Pinpoint the cell where the given text exists, returning its [X, Y] midpoint coordinate. 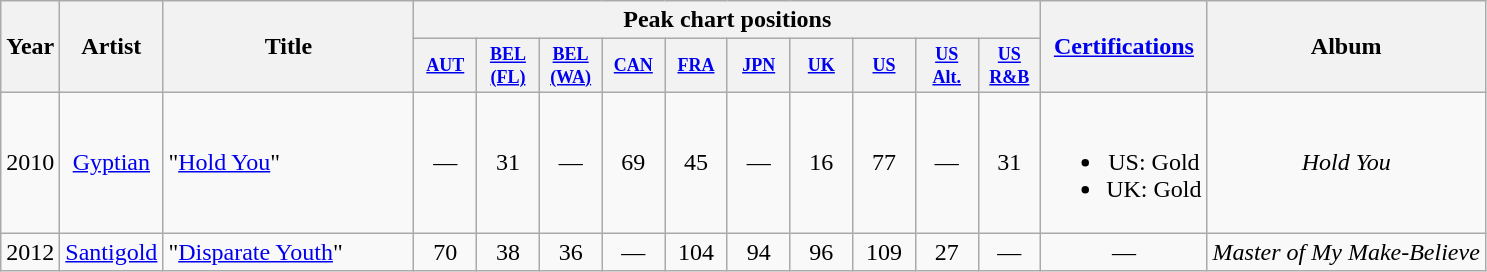
38 [508, 252]
104 [696, 252]
96 [822, 252]
US R&B [1010, 66]
US [884, 66]
CAN [634, 66]
94 [758, 252]
70 [446, 252]
27 [946, 252]
USAlt. [946, 66]
Master of My Make-Believe [1346, 252]
Peak chart positions [728, 20]
2010 [30, 162]
BEL (WA) [570, 66]
AUT [446, 66]
Album [1346, 47]
Artist [112, 47]
36 [570, 252]
Title [288, 47]
JPN [758, 66]
109 [884, 252]
Santigold [112, 252]
Year [30, 47]
BEL(FL) [508, 66]
UK [822, 66]
"Disparate Youth" [288, 252]
US: GoldUK: Gold [1124, 162]
FRA [696, 66]
Gyptian [112, 162]
"Hold You" [288, 162]
69 [634, 162]
16 [822, 162]
77 [884, 162]
45 [696, 162]
2012 [30, 252]
Certifications [1124, 47]
Hold You [1346, 162]
